Locate the cell with the specified text and output its (X, Y) center coordinate. 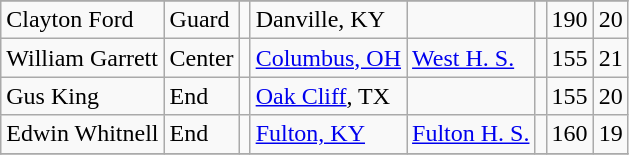
Danville, KY (328, 20)
Edwin Whitnell (82, 134)
160 (570, 134)
Gus King (82, 96)
19 (610, 134)
Oak Cliff, TX (328, 96)
Fulton, KY (328, 134)
Fulton H. S. (471, 134)
William Garrett (82, 58)
West H. S. (471, 58)
Guard (202, 20)
Center (202, 58)
Columbus, OH (328, 58)
Clayton Ford (82, 20)
190 (570, 20)
21 (610, 58)
